Detect which cell encompasses the target text, then output its [X, Y] center coordinate. 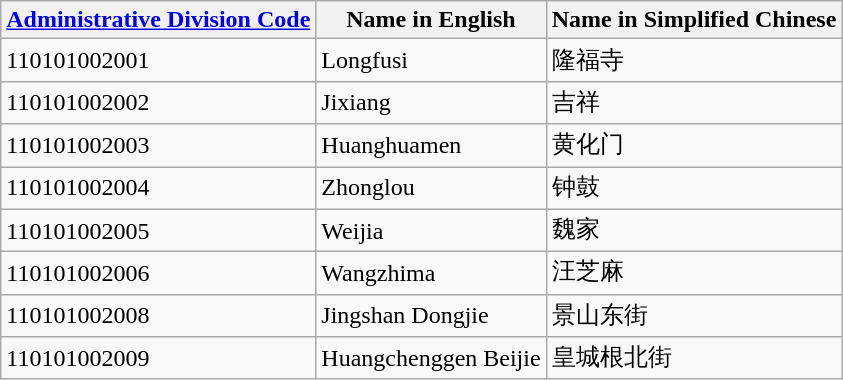
Jixiang [431, 102]
钟鼓 [694, 188]
黄化门 [694, 146]
110101002006 [158, 274]
Huanghuamen [431, 146]
110101002005 [158, 230]
110101002004 [158, 188]
Jingshan Dongjie [431, 316]
110101002002 [158, 102]
Zhonglou [431, 188]
Name in Simplified Chinese [694, 20]
110101002008 [158, 316]
景山东街 [694, 316]
Wangzhima [431, 274]
魏家 [694, 230]
皇城根北街 [694, 358]
吉祥 [694, 102]
Administrative Division Code [158, 20]
Weijia [431, 230]
110101002001 [158, 60]
110101002009 [158, 358]
Huangchenggen Beijie [431, 358]
110101002003 [158, 146]
Name in English [431, 20]
隆福寺 [694, 60]
汪芝麻 [694, 274]
Longfusi [431, 60]
